From the cell containing the given text, extract its center point as [X, Y] coordinate. 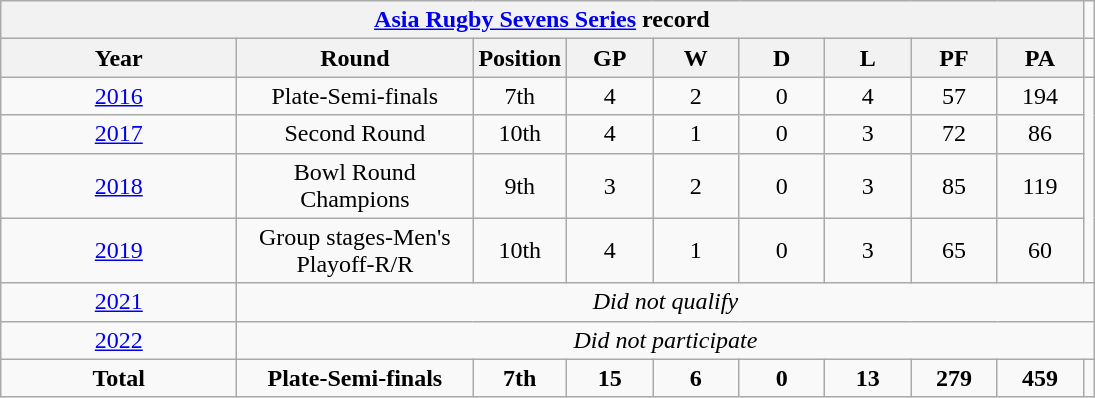
Round [355, 58]
194 [1040, 96]
119 [1040, 186]
GP [610, 58]
W [696, 58]
13 [868, 378]
2017 [119, 134]
85 [954, 186]
Second Round [355, 134]
Group stages-Men's Playoff-R/R [355, 250]
2022 [119, 340]
2018 [119, 186]
Asia Rugby Sevens Series record [542, 20]
6 [696, 378]
Did not qualify [666, 302]
Did not participate [666, 340]
57 [954, 96]
9th [520, 186]
86 [1040, 134]
60 [1040, 250]
L [868, 58]
PA [1040, 58]
459 [1040, 378]
65 [954, 250]
2019 [119, 250]
D [782, 58]
72 [954, 134]
2016 [119, 96]
2021 [119, 302]
279 [954, 378]
Bowl Round Champions [355, 186]
Position [520, 58]
15 [610, 378]
Year [119, 58]
PF [954, 58]
Total [119, 378]
